Output the (x, y) coordinate of the center of the cell containing the given text.  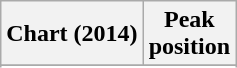
Chart (2014) (72, 34)
Peakposition (189, 34)
